For the text-containing cell, return its midpoint in (x, y) coordinate format. 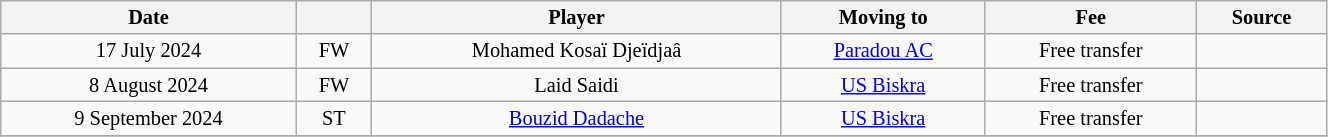
8 August 2024 (149, 85)
ST (334, 118)
Fee (1091, 17)
Laid Saidi (577, 85)
Moving to (882, 17)
17 July 2024 (149, 51)
Bouzid Dadache (577, 118)
Source (1262, 17)
Paradou AC (882, 51)
Date (149, 17)
Player (577, 17)
Mohamed Kosaï Djeïdjaâ (577, 51)
9 September 2024 (149, 118)
